Scan for the cell matching the given text and deliver its (x, y) coordinate at center. 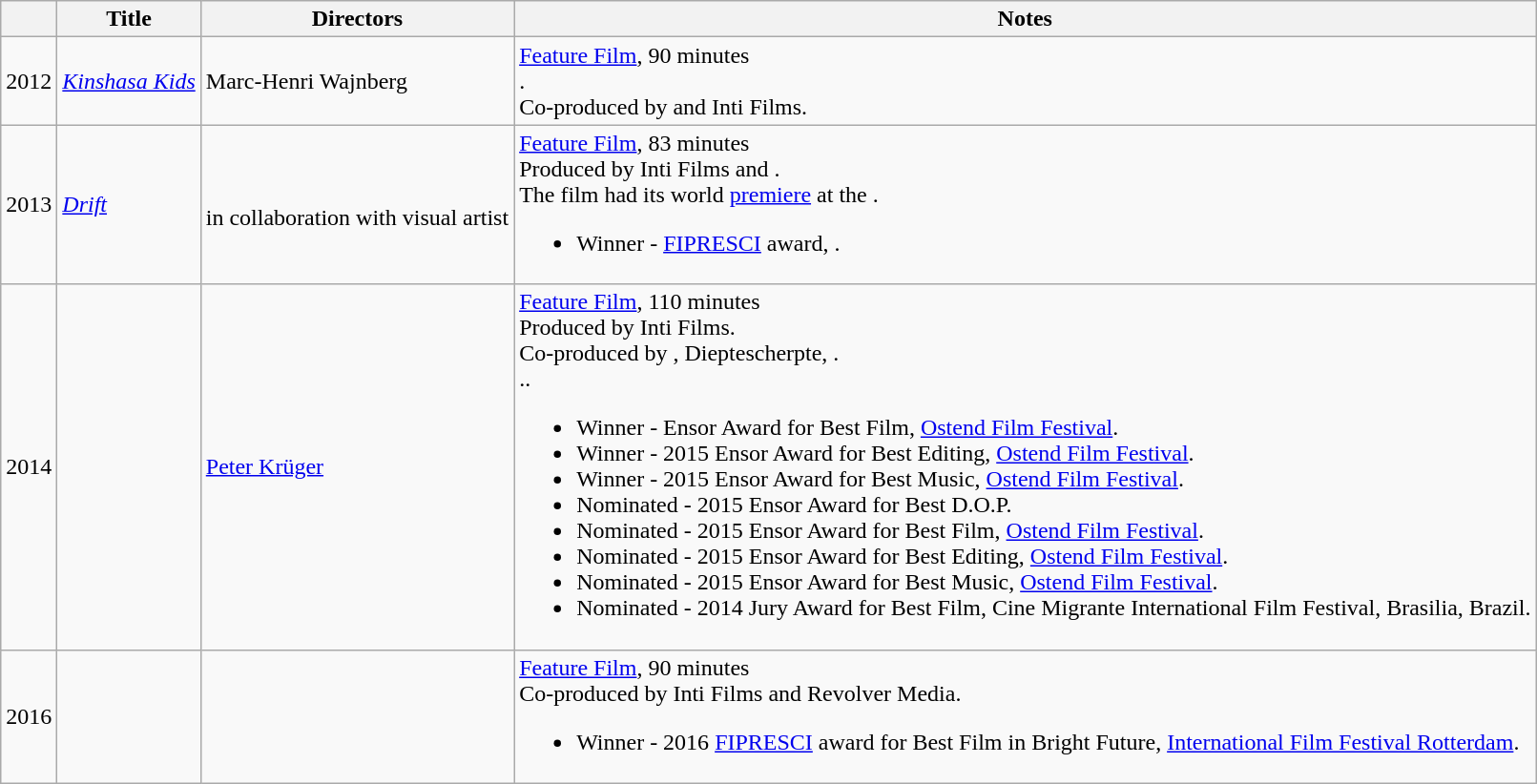
Kinshasa Kids (129, 81)
2016 (29, 716)
Feature Film, 83 minutesProduced by Inti Films and . The film had its world premiere at the .Winner - FIPRESCI award, . (1025, 204)
in collaboration with visual artist (357, 204)
Peter Krüger (357, 467)
Drift (129, 204)
Notes (1025, 19)
2012 (29, 81)
Directors (357, 19)
2013 (29, 204)
Title (129, 19)
Feature Film, 90 minutes.Co-produced by and Inti Films. (1025, 81)
Marc-Henri Wajnberg (357, 81)
2014 (29, 467)
